Extract the (X, Y) coordinate from the center of the cell holding the provided text.  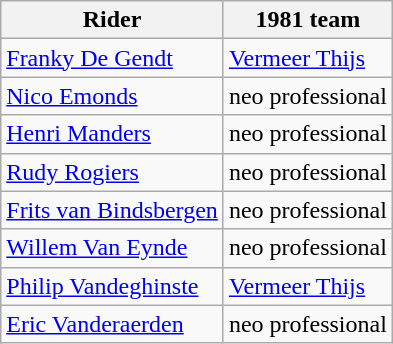
Franky De Gendt (112, 58)
Rider (112, 20)
Philip Vandeghinste (112, 286)
Rudy Rogiers (112, 172)
Frits van Bindsbergen (112, 210)
1981 team (308, 20)
Nico Emonds (112, 96)
Henri Manders (112, 134)
Eric Vanderaerden (112, 324)
Willem Van Eynde (112, 248)
